Determine the (x, y) coordinate at the center of the cell enclosing the given text.  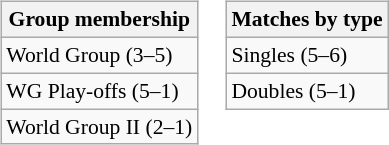
Group membership (99, 20)
Doubles (5–1) (306, 91)
Singles (5–6) (306, 55)
Matches by type (306, 20)
World Group II (2–1) (99, 127)
WG Play-offs (5–1) (99, 91)
World Group (3–5) (99, 55)
